Extract the (x, y) coordinate from the center of the cell holding the provided text.  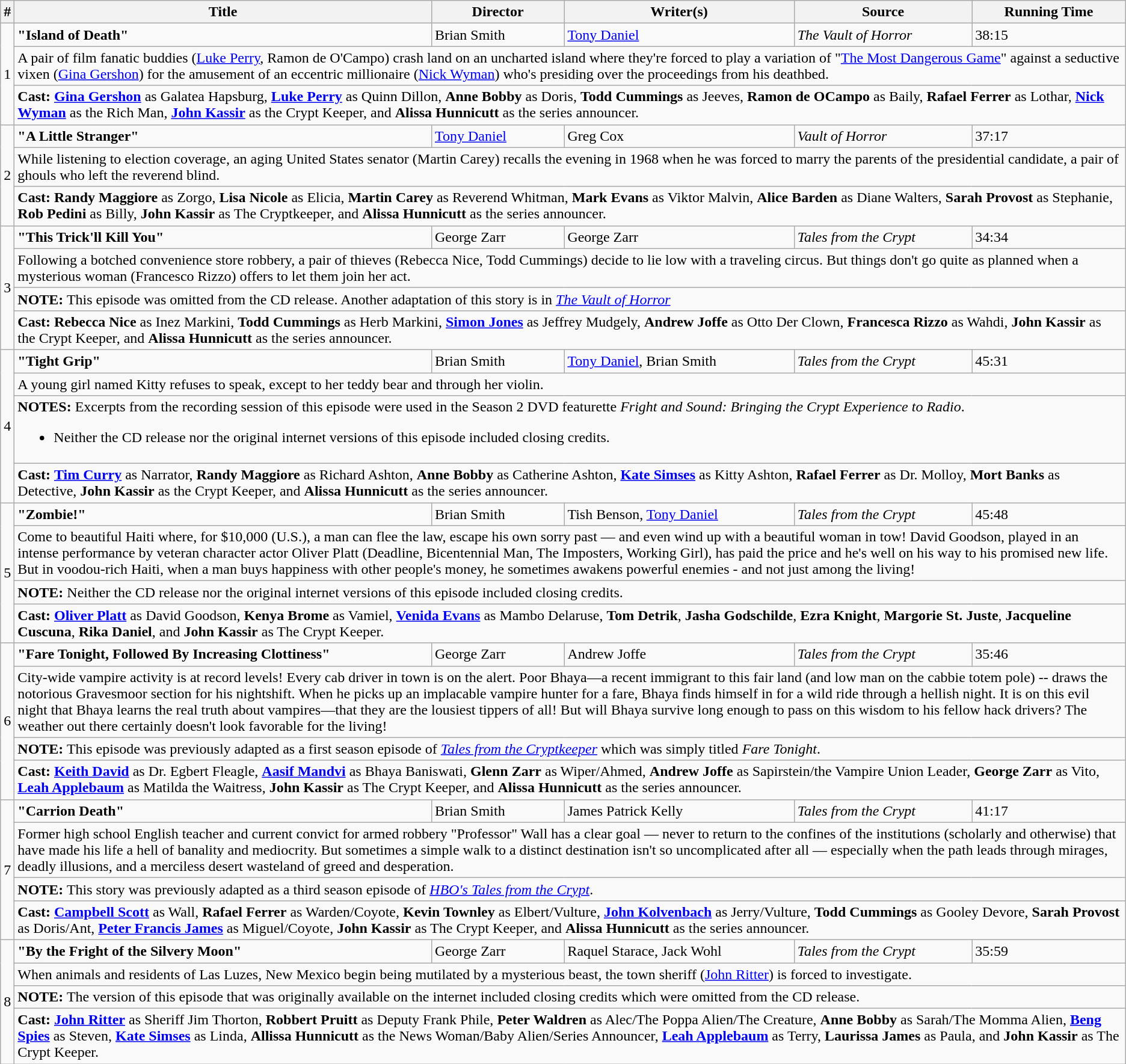
41:17 (1049, 811)
2 (7, 175)
45:31 (1049, 361)
37:17 (1049, 136)
38:15 (1049, 35)
"Carrion Death" (223, 811)
Source (883, 12)
NOTE: The version of this episode that was originally available on the internet included closing credits which were omitted from the CD release. (570, 997)
"By the Fright of the Silvery Moon" (223, 951)
35:46 (1049, 654)
Vault of Horror (883, 136)
"Fare Tonight, Followed By Increasing Clottiness" (223, 654)
5 (7, 573)
Andrew Joffe (679, 654)
NOTE: This episode was omitted from the CD release. Another adaptation of this story is in The Vault of Horror (570, 299)
Director (497, 12)
"Island of Death" (223, 35)
Raquel Starace, Jack Wohl (679, 951)
35:59 (1049, 951)
A young girl named Kitty refuses to speak, except to her teddy bear and through her violin. (570, 384)
"Tight Grip" (223, 361)
Writer(s) (679, 12)
"Zombie!" (223, 514)
"A Little Stranger" (223, 136)
NOTE: This story was previously adapted as a third season episode of HBO's Tales from the Crypt. (570, 889)
NOTE: Neither the CD release nor the original internet versions of this episode included closing credits. (570, 592)
"This Trick'll Kill You" (223, 237)
3 (7, 288)
James Patrick Kelly (679, 811)
8 (7, 1001)
Greg Cox (679, 136)
45:48 (1049, 514)
Running Time (1049, 12)
7 (7, 870)
34:34 (1049, 237)
# (7, 12)
The Vault of Horror (883, 35)
Tish Benson, Tony Daniel (679, 514)
NOTE: This episode was previously adapted as a first season episode of Tales from the Cryptkeeper which was simply titled Fare Tonight. (570, 749)
Title (223, 12)
Tony Daniel, Brian Smith (679, 361)
6 (7, 721)
4 (7, 426)
1 (7, 74)
